Identify which cell holds the provided text, then report its [x, y] central coordinate. 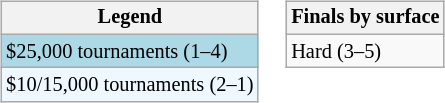
$25,000 tournaments (1–4) [130, 51]
Finals by surface [365, 18]
$10/15,000 tournaments (2–1) [130, 85]
Hard (3–5) [365, 51]
Legend [130, 18]
